Output the [x, y] coordinate of the center of the cell containing the given text.  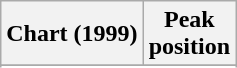
Chart (1999) [72, 34]
Peakposition [189, 34]
